Pinpoint the cell where the given text exists, returning its (x, y) midpoint coordinate. 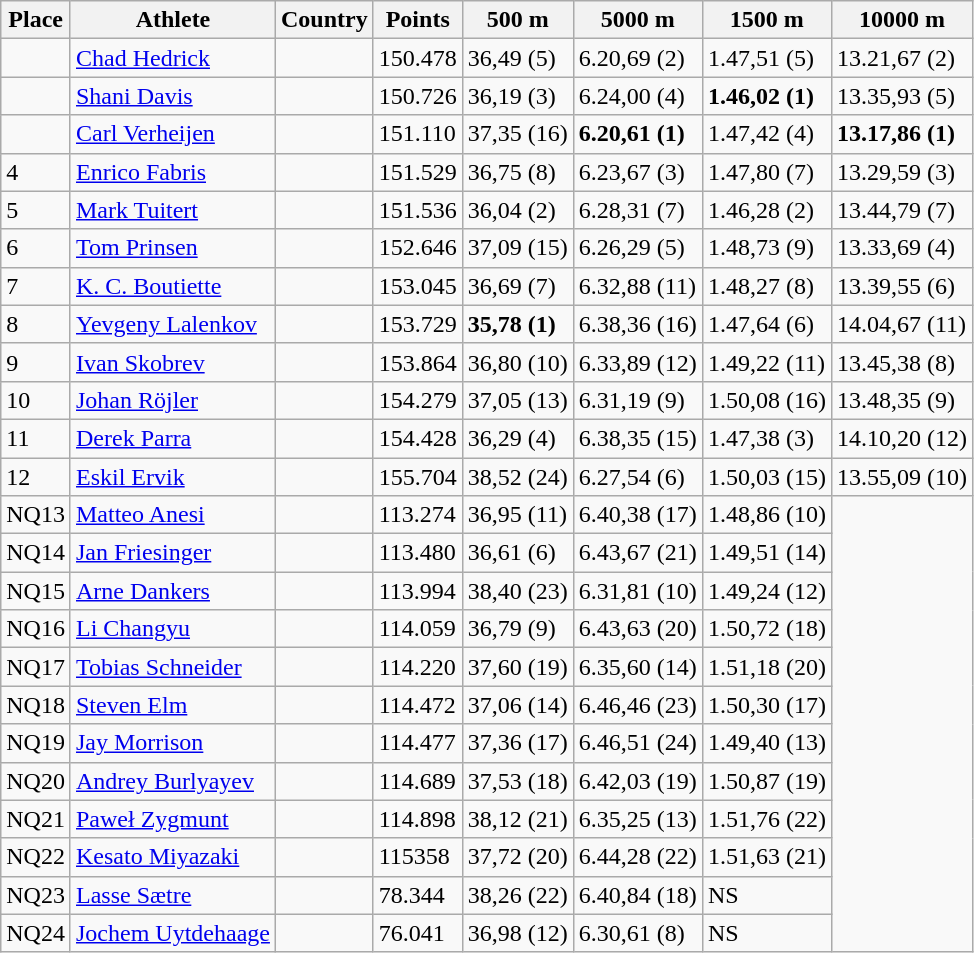
38,40 (23) (518, 591)
6.27,54 (6) (638, 477)
114.477 (418, 743)
38,52 (24) (518, 477)
78.344 (418, 895)
37,06 (14) (518, 705)
150.726 (418, 96)
K. C. Boutiette (172, 286)
36,04 (2) (518, 210)
35,78 (1) (518, 324)
NQ18 (36, 705)
13.39,55 (6) (902, 286)
Jan Friesinger (172, 553)
6.20,69 (2) (638, 58)
36,75 (8) (518, 172)
37,60 (19) (518, 667)
37,36 (17) (518, 743)
6.33,89 (12) (638, 362)
150.478 (418, 58)
6.38,36 (16) (638, 324)
NQ24 (36, 933)
36,80 (10) (518, 362)
113.480 (418, 553)
1.49,24 (12) (766, 591)
6.43,67 (21) (638, 553)
12 (36, 477)
1.48,86 (10) (766, 515)
6.44,28 (22) (638, 857)
4 (36, 172)
6.23,67 (3) (638, 172)
1.47,64 (6) (766, 324)
1.47,80 (7) (766, 172)
1.47,38 (3) (766, 438)
1.50,30 (17) (766, 705)
10000 m (902, 20)
1.50,72 (18) (766, 629)
Kesato Miyazaki (172, 857)
13.48,35 (9) (902, 400)
14.10,20 (12) (902, 438)
NQ22 (36, 857)
153.045 (418, 286)
Andrey Burlyayev (172, 781)
5000 m (638, 20)
Chad Hedrick (172, 58)
6.35,25 (13) (638, 819)
Ivan Skobrev (172, 362)
37,05 (13) (518, 400)
37,35 (16) (518, 134)
NQ21 (36, 819)
11 (36, 438)
Tom Prinsen (172, 248)
Li Changyu (172, 629)
NQ14 (36, 553)
Tobias Schneider (172, 667)
Enrico Fabris (172, 172)
10 (36, 400)
1.46,02 (1) (766, 96)
151.529 (418, 172)
1.49,51 (14) (766, 553)
NQ17 (36, 667)
36,49 (5) (518, 58)
37,72 (20) (518, 857)
500 m (518, 20)
6.46,46 (23) (638, 705)
Matteo Anesi (172, 515)
Jay Morrison (172, 743)
1.46,28 (2) (766, 210)
Arne Dankers (172, 591)
6.26,29 (5) (638, 248)
6.40,84 (18) (638, 895)
6.40,38 (17) (638, 515)
13.21,67 (2) (902, 58)
6.24,00 (4) (638, 96)
154.279 (418, 400)
6.20,61 (1) (638, 134)
6.35,60 (14) (638, 667)
Paweł Zygmunt (172, 819)
153.864 (418, 362)
36,98 (12) (518, 933)
Athlete (172, 20)
Steven Elm (172, 705)
13.55,09 (10) (902, 477)
1.51,18 (20) (766, 667)
38,12 (21) (518, 819)
114.472 (418, 705)
114.220 (418, 667)
Mark Tuitert (172, 210)
Lasse Sætre (172, 895)
6.30,61 (8) (638, 933)
1.50,08 (16) (766, 400)
Shani Davis (172, 96)
13.33,69 (4) (902, 248)
1.48,27 (8) (766, 286)
151.536 (418, 210)
1.51,63 (21) (766, 857)
36,19 (3) (518, 96)
6 (36, 248)
6.32,88 (11) (638, 286)
13.17,86 (1) (902, 134)
76.041 (418, 933)
36,79 (9) (518, 629)
154.428 (418, 438)
1500 m (766, 20)
NQ13 (36, 515)
37,53 (18) (518, 781)
13.44,79 (7) (902, 210)
1.48,73 (9) (766, 248)
9 (36, 362)
113.994 (418, 591)
115358 (418, 857)
1.51,76 (22) (766, 819)
Points (418, 20)
NQ20 (36, 781)
Eskil Ervik (172, 477)
6.42,03 (19) (638, 781)
114.898 (418, 819)
7 (36, 286)
NQ19 (36, 743)
6.46,51 (24) (638, 743)
Yevgeny Lalenkov (172, 324)
1.49,40 (13) (766, 743)
1.47,51 (5) (766, 58)
Place (36, 20)
Derek Parra (172, 438)
Carl Verheijen (172, 134)
13.45,38 (8) (902, 362)
8 (36, 324)
36,95 (11) (518, 515)
1.49,22 (11) (766, 362)
NQ16 (36, 629)
6.28,31 (7) (638, 210)
5 (36, 210)
6.31,81 (10) (638, 591)
Johan Röjler (172, 400)
36,29 (4) (518, 438)
114.689 (418, 781)
36,61 (6) (518, 553)
153.729 (418, 324)
114.059 (418, 629)
152.646 (418, 248)
38,26 (22) (518, 895)
NQ15 (36, 591)
113.274 (418, 515)
37,09 (15) (518, 248)
155.704 (418, 477)
Country (324, 20)
6.38,35 (15) (638, 438)
13.29,59 (3) (902, 172)
6.31,19 (9) (638, 400)
36,69 (7) (518, 286)
1.50,87 (19) (766, 781)
1.47,42 (4) (766, 134)
6.43,63 (20) (638, 629)
1.50,03 (15) (766, 477)
151.110 (418, 134)
NQ23 (36, 895)
13.35,93 (5) (902, 96)
14.04,67 (11) (902, 324)
Jochem Uytdehaage (172, 933)
